Search for the cell housing the specified text and yield its [x, y] center coordinate. 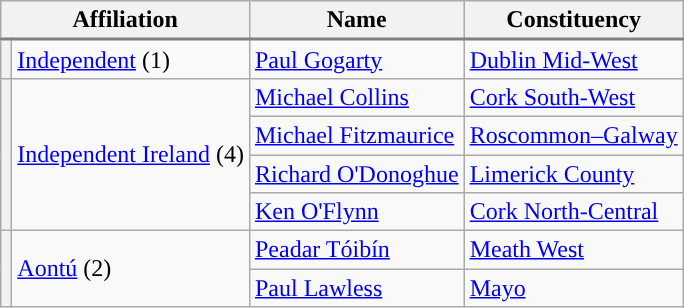
Peadar Tóibín [356, 250]
Paul Lawless [356, 288]
Cork South-West [574, 97]
Richard O'Donoghue [356, 173]
Limerick County [574, 173]
Constituency [574, 20]
Aontú (2) [131, 269]
Cork North-Central [574, 212]
Name [356, 20]
Independent (1) [131, 60]
Meath West [574, 250]
Independent Ireland (4) [131, 154]
Ken O'Flynn [356, 212]
Mayo [574, 288]
Michael Fitzmaurice [356, 135]
Affiliation [126, 20]
Roscommon–Galway [574, 135]
Dublin Mid-West [574, 60]
Paul Gogarty [356, 60]
Michael Collins [356, 97]
